For the text-containing cell, return its midpoint in (X, Y) coordinate format. 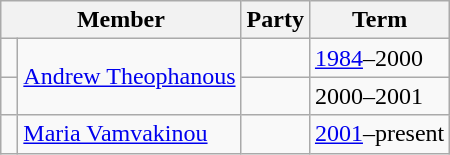
2001–present (379, 134)
Member (121, 20)
Party (275, 20)
Andrew Theophanous (130, 77)
Maria Vamvakinou (130, 134)
2000–2001 (379, 96)
1984–2000 (379, 58)
Term (379, 20)
